Return (X, Y) of the center of cell containing provided text 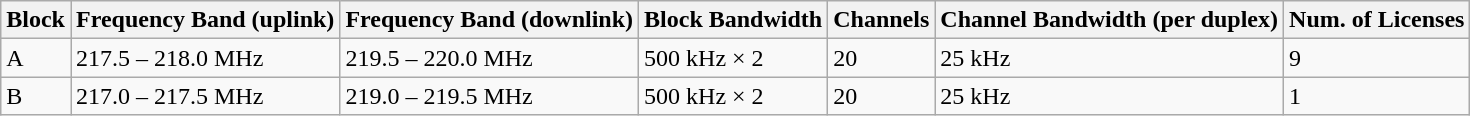
Block Bandwidth (734, 20)
Channels (882, 20)
219.5 – 220.0 MHz (490, 58)
Frequency Band (downlink) (490, 20)
219.0 – 219.5 MHz (490, 96)
9 (1377, 58)
B (36, 96)
217.5 – 218.0 MHz (204, 58)
Channel Bandwidth (per duplex) (1110, 20)
Num. of Licenses (1377, 20)
217.0 – 217.5 MHz (204, 96)
Frequency Band (uplink) (204, 20)
Block (36, 20)
1 (1377, 96)
A (36, 58)
